Search for the cell housing the specified text and yield its (x, y) center coordinate. 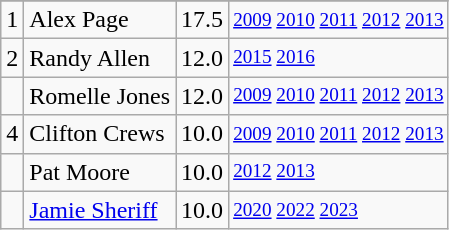
Jamie Sheriff (100, 210)
1 (12, 20)
2020 2022 2023 (339, 210)
Clifton Crews (100, 134)
17.5 (202, 20)
Alex Page (100, 20)
2012 2013 (339, 172)
2015 2016 (339, 58)
Romelle Jones (100, 96)
Randy Allen (100, 58)
4 (12, 134)
Pat Moore (100, 172)
2 (12, 58)
